Output the (X, Y) coordinate of the center of the cell containing the given text.  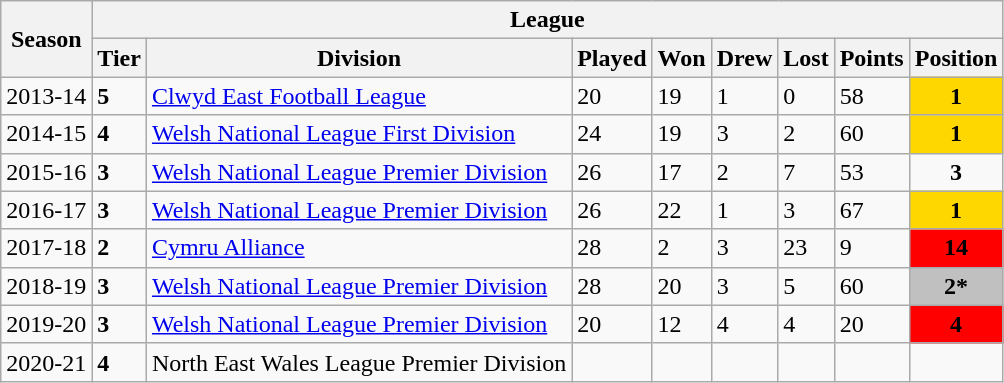
Division (358, 58)
Season (46, 39)
2016-17 (46, 210)
67 (872, 210)
2019-20 (46, 324)
Cymru Alliance (358, 248)
Tier (120, 58)
Position (956, 58)
Played (612, 58)
24 (612, 134)
North East Wales League Premier Division (358, 362)
58 (872, 96)
2017-18 (46, 248)
12 (682, 324)
22 (682, 210)
2015-16 (46, 172)
53 (872, 172)
Lost (806, 58)
Drew (744, 58)
2* (956, 286)
2018-19 (46, 286)
2020-21 (46, 362)
7 (806, 172)
Clwyd East Football League (358, 96)
Points (872, 58)
League (548, 20)
9 (872, 248)
Won (682, 58)
14 (956, 248)
23 (806, 248)
2014-15 (46, 134)
17 (682, 172)
2013-14 (46, 96)
0 (806, 96)
Welsh National League First Division (358, 134)
